Provide the (x, y) coordinate of the cell's center where the given text is located.  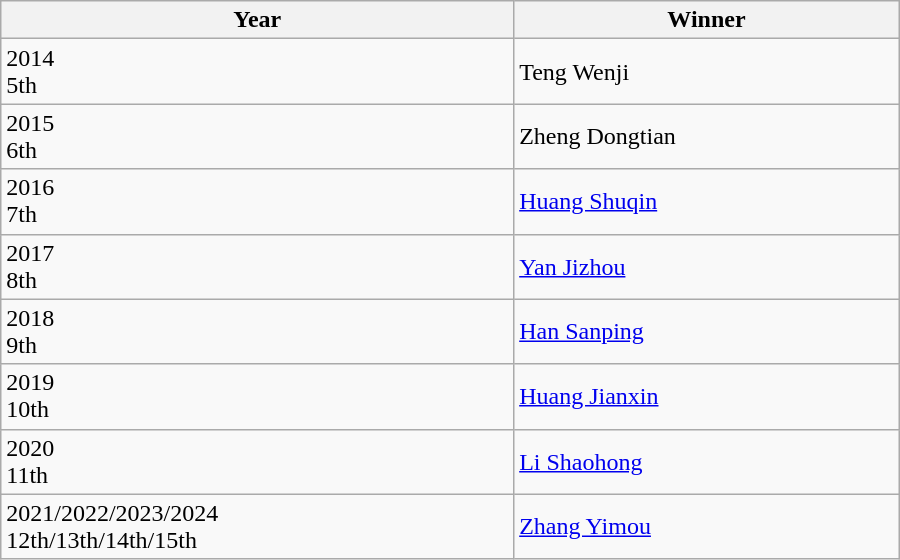
Zhang Yimou (707, 526)
Teng Wenji (707, 72)
Li Shaohong (707, 462)
Zheng Dongtian (707, 136)
20189th (258, 332)
20145th (258, 72)
20167th (258, 202)
201910th (258, 396)
Yan Jizhou (707, 266)
Year (258, 20)
20178th (258, 266)
Winner (707, 20)
Han Sanping (707, 332)
Huang Jianxin (707, 396)
Huang Shuqin (707, 202)
20156th (258, 136)
202011th (258, 462)
2021/2022/2023/202412th/13th/14th/15th (258, 526)
